Determine the [x, y] coordinate at the center of the cell enclosing the given text.  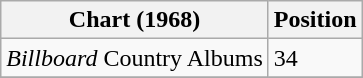
34 [315, 58]
Position [315, 20]
Chart (1968) [135, 20]
Billboard Country Albums [135, 58]
